Locate the cell with the specified text and output its (x, y) center coordinate. 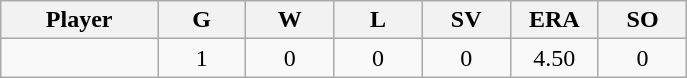
G (202, 20)
SV (466, 20)
Player (80, 20)
SO (642, 20)
4.50 (554, 58)
L (378, 20)
W (290, 20)
1 (202, 58)
ERA (554, 20)
